Return the (X, Y) coordinate for the center point of the cell that contains the specified text.  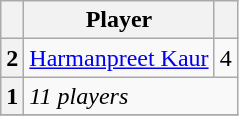
4 (226, 58)
1 (12, 96)
2 (12, 58)
Player (119, 20)
11 players (130, 96)
Harmanpreet Kaur (119, 58)
